Return the [X, Y] coordinate for the center point of the cell that contains the specified text.  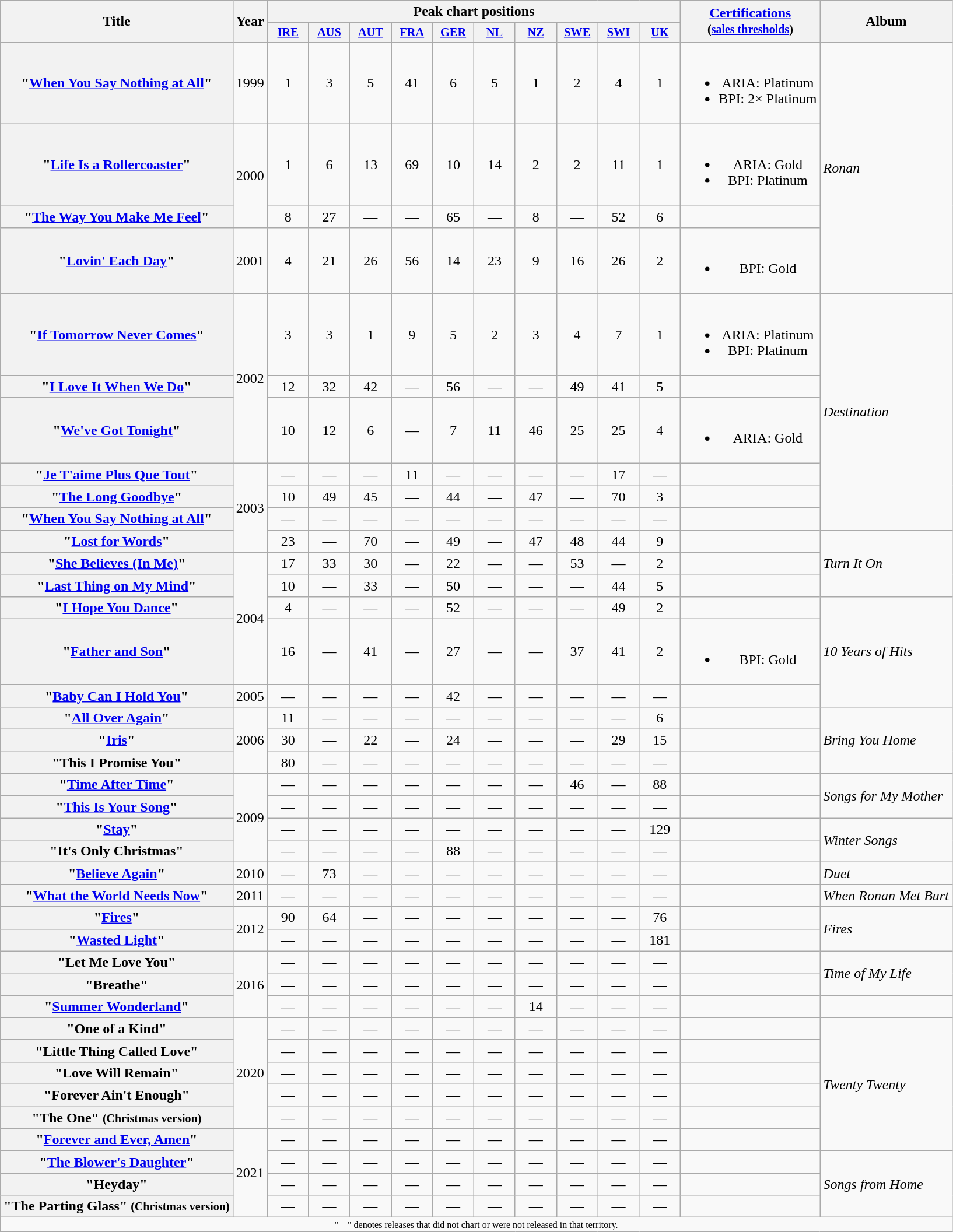
2011 [250, 896]
181 [660, 940]
21 [329, 261]
"She Believes (In Me)" [117, 563]
"Last Thing on My Mind" [117, 585]
Certifications(sales thresholds) [750, 22]
"What the World Needs Now" [117, 896]
SWE [577, 33]
"Time After Time" [117, 785]
IRE [288, 33]
"Je T'aime Plus Que Tout" [117, 475]
90 [288, 918]
"I Hope You Dance" [117, 608]
"Little Thing Called Love" [117, 1051]
2002 [250, 379]
29 [618, 740]
Time of My Life [886, 973]
"One of a Kind" [117, 1029]
Songs for My Mother [886, 796]
80 [288, 763]
"The One" (Christmas version) [117, 1118]
65 [454, 217]
2001 [250, 261]
FRA [412, 33]
2020 [250, 1073]
37 [577, 652]
"Love Will Remain" [117, 1073]
"Let Me Love You" [117, 962]
2021 [250, 1173]
"It's Only Christmas" [117, 851]
Turn It On [886, 563]
2009 [250, 818]
76 [660, 918]
"The Blower's Daughter" [117, 1162]
2012 [250, 929]
AUT [371, 33]
Ronan [886, 168]
1999 [250, 83]
2004 [250, 618]
73 [329, 873]
69 [412, 165]
50 [454, 585]
10 Years of Hits [886, 652]
48 [577, 541]
"Father and Son" [117, 652]
GER [454, 33]
"All Over Again" [117, 718]
"I Love It When We Do" [117, 387]
SWI [618, 33]
When Ronan Met Burt [886, 896]
2005 [250, 696]
"We've Got Tonight" [117, 430]
2010 [250, 873]
64 [329, 918]
"This Is Your Song" [117, 807]
Title [117, 22]
"—" denotes releases that did not chart or were not released in that territory. [476, 1224]
"Life Is a Rollercoaster" [117, 165]
NL [495, 33]
2000 [250, 176]
2003 [250, 508]
"Stay" [117, 829]
Winter Songs [886, 840]
ARIA: Gold [750, 430]
"Summer Wonderland" [117, 1006]
Fires [886, 929]
129 [660, 829]
"The Long Goodbye" [117, 497]
"Wasted Light" [117, 940]
Songs from Home [886, 1184]
ARIA: GoldBPI: Platinum [750, 165]
2006 [250, 740]
Duet [886, 873]
45 [371, 497]
"Breathe" [117, 984]
NZ [535, 33]
ARIA: PlatinumBPI: 2× Platinum [750, 83]
"The Parting Glass" (Christmas version) [117, 1206]
UK [660, 33]
ARIA: PlatinumBPI: Platinum [750, 335]
"If Tomorrow Never Comes" [117, 335]
24 [454, 740]
"Heyday" [117, 1184]
"The Way You Make Me Feel" [117, 217]
"Fires" [117, 918]
Year [250, 22]
15 [660, 740]
AUS [329, 33]
Album [886, 22]
"Iris" [117, 740]
13 [371, 165]
"Forever and Ever, Amen" [117, 1140]
53 [577, 563]
Twenty Twenty [886, 1084]
"Lost for Words" [117, 541]
Destination [886, 412]
"This I Promise You" [117, 763]
Peak chart positions [474, 12]
Bring You Home [886, 740]
32 [329, 387]
2016 [250, 984]
"Believe Again" [117, 873]
"Baby Can I Hold You" [117, 696]
"Forever Ain't Enough" [117, 1096]
"Lovin' Each Day" [117, 261]
